Detect which cell encompasses the target text, then output its [X, Y] center coordinate. 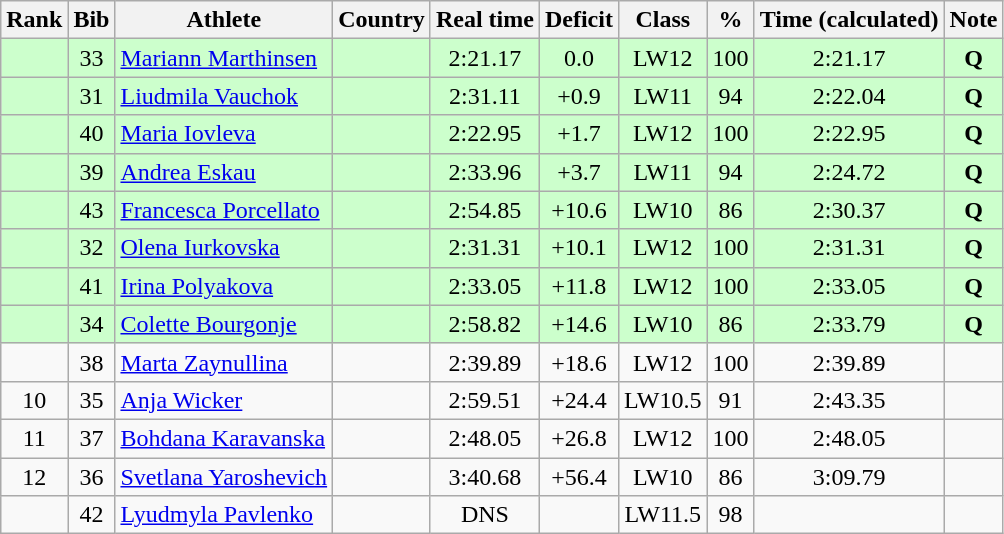
Andrea Eskau [224, 172]
Bib [92, 20]
10 [34, 400]
LW10.5 [662, 400]
% [730, 20]
33 [92, 58]
2:30.37 [849, 210]
36 [92, 477]
Liudmila Vauchok [224, 96]
2:33.79 [849, 324]
Maria Iovleva [224, 134]
Lyudmyla Pavlenko [224, 515]
91 [730, 400]
43 [92, 210]
2:31.11 [484, 96]
Francesca Porcellato [224, 210]
DNS [484, 515]
3:40.68 [484, 477]
0.0 [578, 58]
+18.6 [578, 362]
LW11.5 [662, 515]
Marta Zaynullina [224, 362]
41 [92, 286]
Colette Bourgonje [224, 324]
+10.1 [578, 248]
Note [974, 20]
Time (calculated) [849, 20]
Athlete [224, 20]
Svetlana Yaroshevich [224, 477]
38 [92, 362]
37 [92, 438]
12 [34, 477]
2:43.35 [849, 400]
2:24.72 [849, 172]
34 [92, 324]
31 [92, 96]
+3.7 [578, 172]
+26.8 [578, 438]
32 [92, 248]
+0.9 [578, 96]
+11.8 [578, 286]
2:58.82 [484, 324]
Real time [484, 20]
+10.6 [578, 210]
Country [382, 20]
Rank [34, 20]
Bohdana Karavanska [224, 438]
Class [662, 20]
+1.7 [578, 134]
+24.4 [578, 400]
35 [92, 400]
2:33.96 [484, 172]
Irina Polyakova [224, 286]
Anja Wicker [224, 400]
98 [730, 515]
42 [92, 515]
2:22.04 [849, 96]
Deficit [578, 20]
Olena Iurkovska [224, 248]
+56.4 [578, 477]
2:59.51 [484, 400]
+14.6 [578, 324]
39 [92, 172]
3:09.79 [849, 477]
2:54.85 [484, 210]
Mariann Marthinsen [224, 58]
11 [34, 438]
40 [92, 134]
